Detect which cell encompasses the target text, then output its (X, Y) center coordinate. 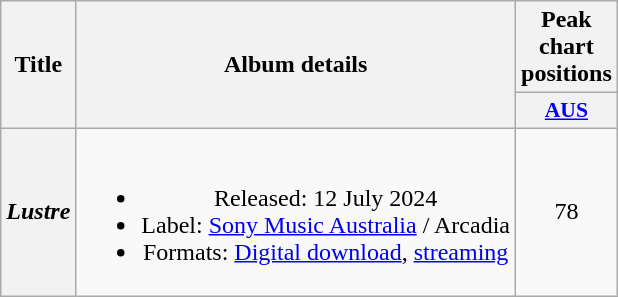
Title (38, 65)
78 (567, 212)
Album details (296, 65)
Released: 12 July 2024Label: Sony Music Australia / ArcadiaFormats: Digital download, streaming (296, 212)
AUS (567, 111)
Lustre (38, 212)
Peak chart positions (567, 47)
